Return the (x, y) coordinate for the center point of the cell that contains the specified text.  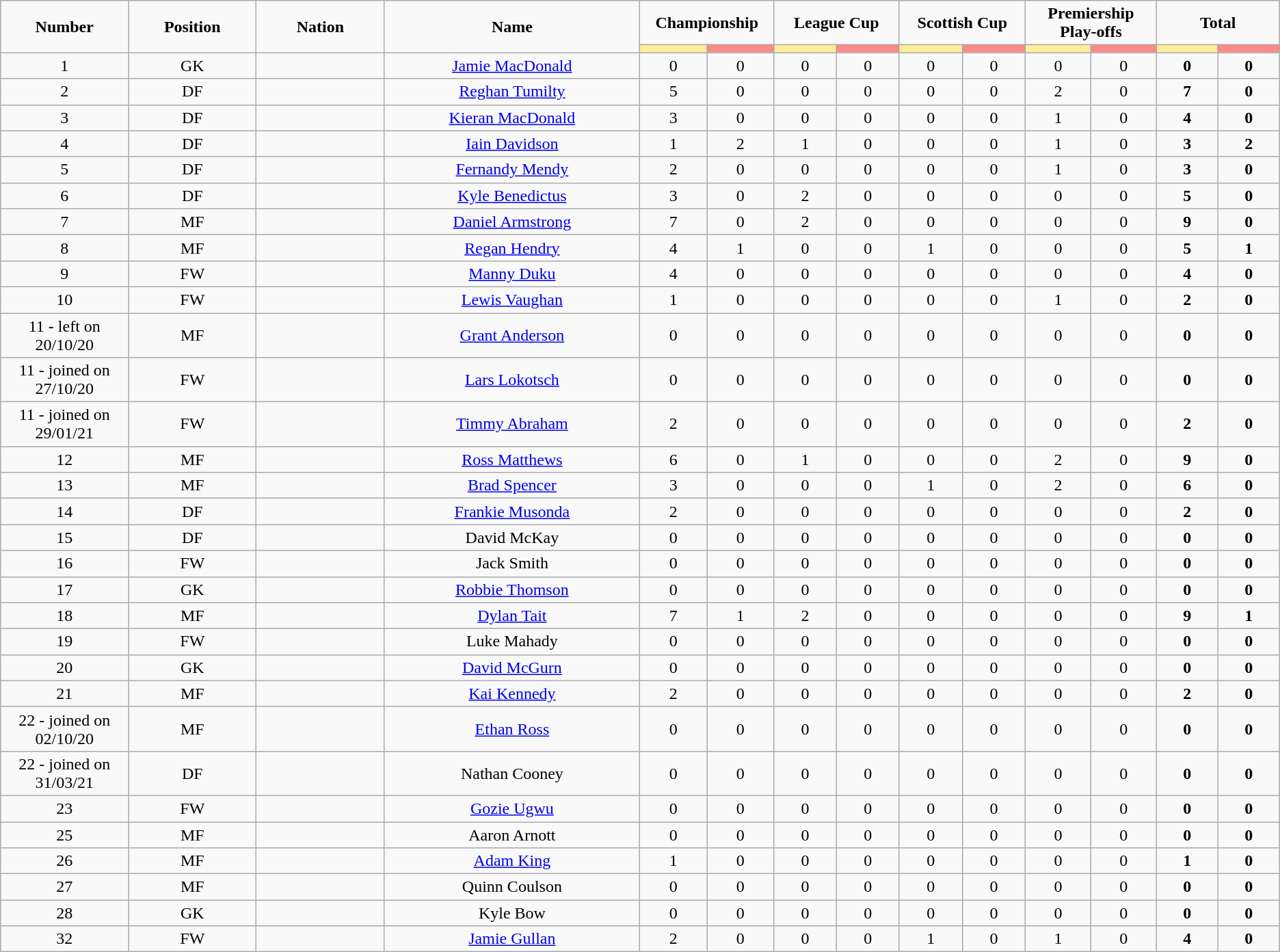
8 (64, 248)
Frankie Musonda (512, 512)
Quinn Coulson (512, 887)
28 (64, 913)
18 (64, 616)
13 (64, 486)
Reghan Tumilty (512, 92)
Manny Duku (512, 274)
Daniel Armstrong (512, 222)
14 (64, 512)
Brad Spencer (512, 486)
Premiership Play-offs (1091, 23)
Robbie Thomson (512, 590)
Fernandy Mendy (512, 170)
Position (193, 27)
Regan Hendry (512, 248)
Grant Anderson (512, 335)
20 (64, 667)
Jamie Gullan (512, 939)
Ross Matthews (512, 460)
10 (64, 300)
David McGurn (512, 667)
15 (64, 538)
Nathan Cooney (512, 773)
League Cup (837, 23)
Luke Mahady (512, 642)
16 (64, 564)
Aaron Arnott (512, 835)
Timmy Abraham (512, 424)
Gozie Ugwu (512, 808)
David McKay (512, 538)
11 - joined on 29/01/21 (64, 424)
12 (64, 460)
Scottish Cup (962, 23)
Kieran MacDonald (512, 118)
17 (64, 590)
Kai Kennedy (512, 693)
Jamie MacDonald (512, 66)
Jack Smith (512, 564)
Iain Davidson (512, 144)
Kyle Benedictus (512, 196)
25 (64, 835)
Number (64, 27)
Dylan Tait (512, 616)
Ethan Ross (512, 729)
27 (64, 887)
Name (512, 27)
22 - joined on 31/03/21 (64, 773)
21 (64, 693)
11 - left on 20/10/20 (64, 335)
Total (1218, 23)
32 (64, 939)
Nation (320, 27)
23 (64, 808)
Adam King (512, 861)
26 (64, 861)
Lewis Vaughan (512, 300)
Championship (707, 23)
11 - joined on 27/10/20 (64, 380)
19 (64, 642)
22 - joined on 02/10/20 (64, 729)
Kyle Bow (512, 913)
Lars Lokotsch (512, 380)
